Search for the cell housing the specified text and yield its [X, Y] center coordinate. 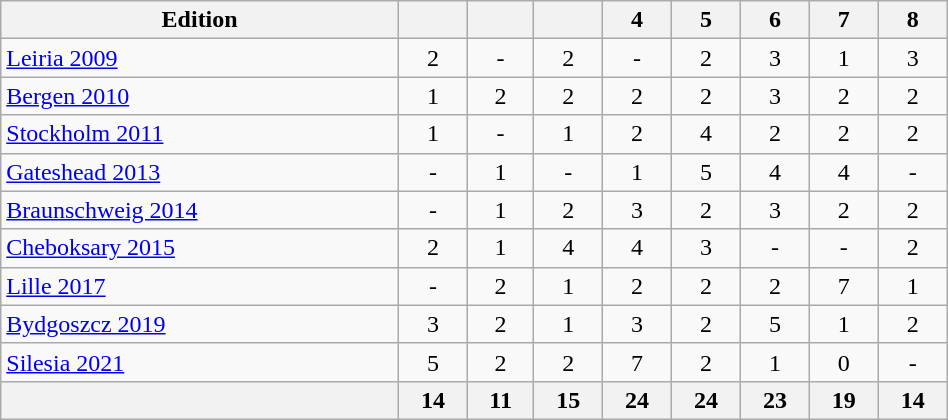
Gateshead 2013 [200, 172]
Bydgoszcz 2019 [200, 324]
15 [568, 400]
Lille 2017 [200, 286]
Stockholm 2011 [200, 134]
19 [844, 400]
Edition [200, 20]
Leiria 2009 [200, 58]
Bergen 2010 [200, 96]
11 [500, 400]
Cheboksary 2015 [200, 248]
6 [774, 20]
8 [912, 20]
23 [774, 400]
0 [844, 362]
Braunschweig 2014 [200, 210]
Silesia 2021 [200, 362]
